Search for the cell housing the specified text and yield its (x, y) center coordinate. 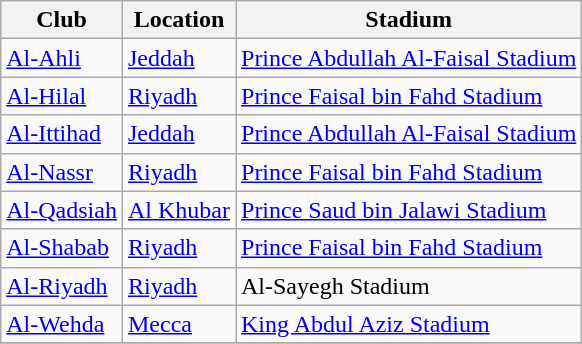
Al-Hilal (62, 96)
Mecca (178, 324)
Al-Ahli (62, 58)
Stadium (409, 20)
Al-Nassr (62, 172)
Al-Wehda (62, 324)
Al-Qadsiah (62, 210)
Al-Ittihad (62, 134)
Location (178, 20)
King Abdul Aziz Stadium (409, 324)
Al-Sayegh Stadium (409, 286)
Club (62, 20)
Al-Riyadh (62, 286)
Al Khubar (178, 210)
Al-Shabab (62, 248)
Prince Saud bin Jalawi Stadium (409, 210)
